Pinpoint the cell where the given text exists, returning its [X, Y] midpoint coordinate. 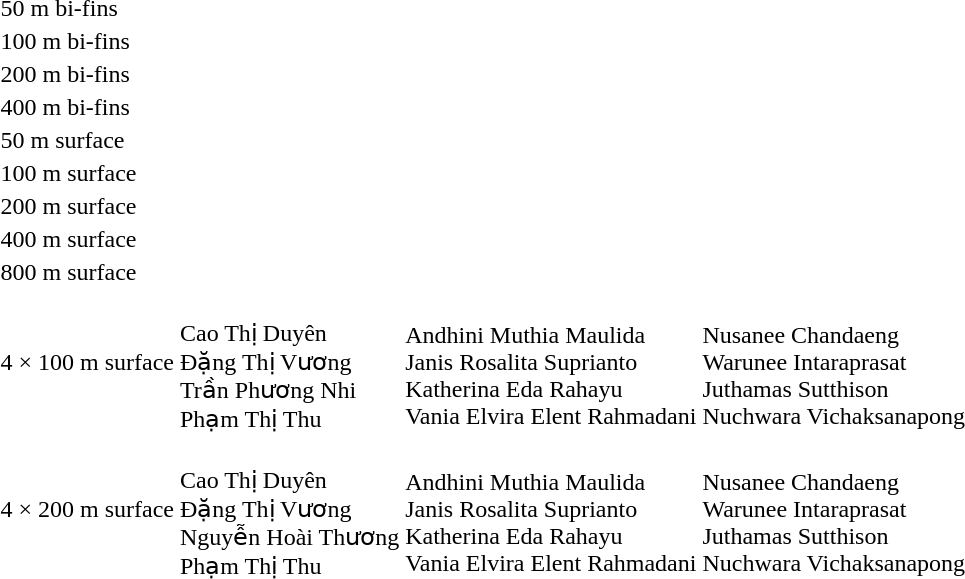
Andhini Muthia MaulidaJanis Rosalita SupriantoKatherina Eda RahayuVania Elvira Elent Rahmadani [551, 362]
Cao Thị DuyênĐặng Thị VươngTrần Phương NhiPhạm Thị Thu [289, 362]
